From the cell containing the given text, extract its center point as (x, y) coordinate. 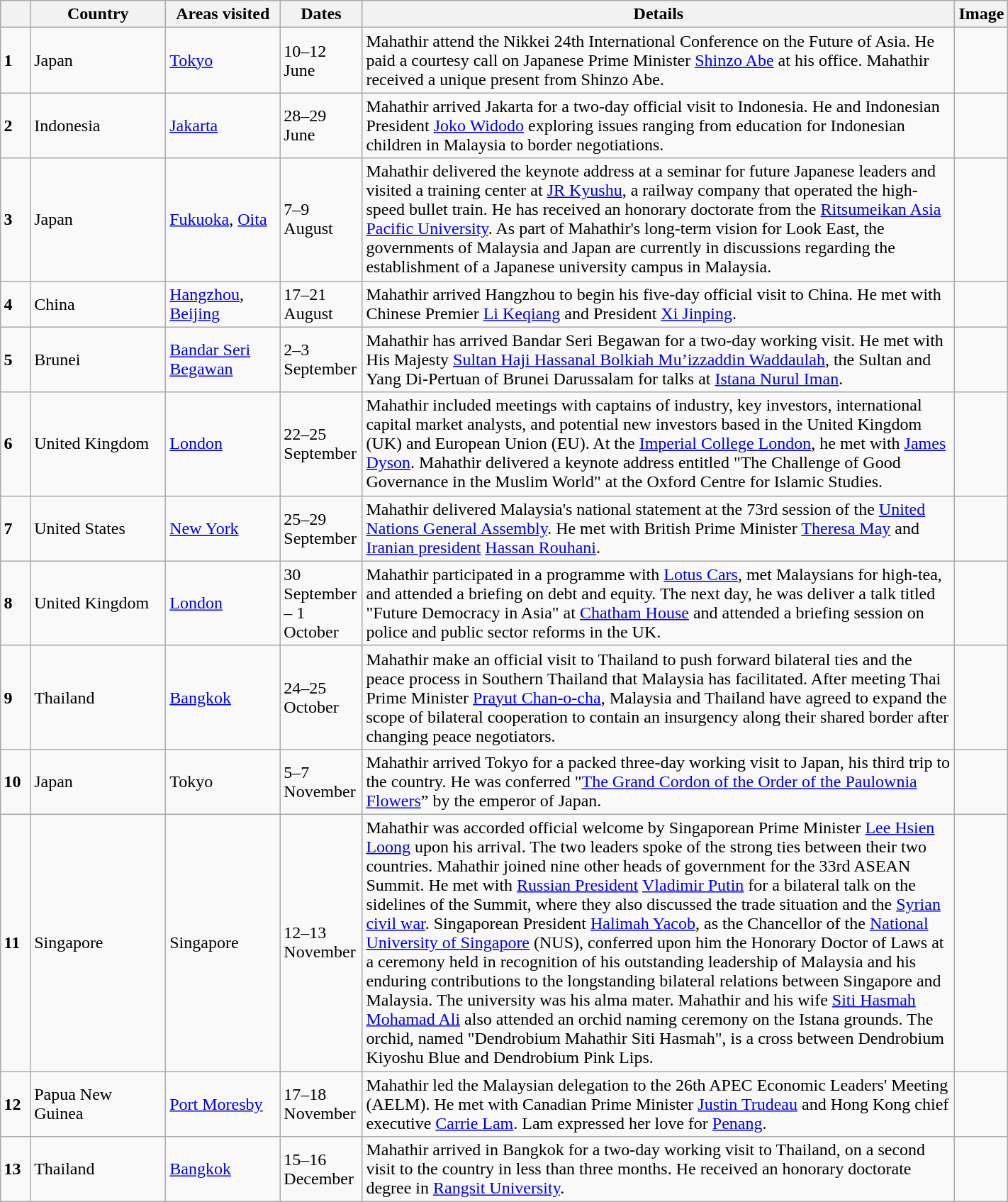
12–13 November (321, 942)
3 (16, 220)
22–25 September (321, 444)
17–21 August (321, 304)
24–25 October (321, 697)
United States (98, 528)
6 (16, 444)
10 (16, 781)
Areas visited (223, 14)
1 (16, 60)
30 September – 1 October (321, 603)
25–29 September (321, 528)
8 (16, 603)
Port Moresby (223, 1103)
Bandar Seri Begawan (223, 360)
Jakarta (223, 126)
12 (16, 1103)
17–18 November (321, 1103)
Dates (321, 14)
Hangzhou, Beijing (223, 304)
Fukuoka, Oita (223, 220)
2–3 September (321, 360)
Brunei (98, 360)
Image (981, 14)
10–12 June (321, 60)
Mahathir arrived Hangzhou to begin his five-day official visit to China. He met with Chinese Premier Li Keqiang and President Xi Jinping. (659, 304)
5–7 November (321, 781)
11 (16, 942)
15–16 December (321, 1169)
Papua New Guinea (98, 1103)
Indonesia (98, 126)
2 (16, 126)
9 (16, 697)
New York (223, 528)
Country (98, 14)
Details (659, 14)
28–29 June (321, 126)
13 (16, 1169)
7 (16, 528)
5 (16, 360)
7–9 August (321, 220)
4 (16, 304)
China (98, 304)
